Return the [x, y] coordinate for the center point of the cell that contains the specified text.  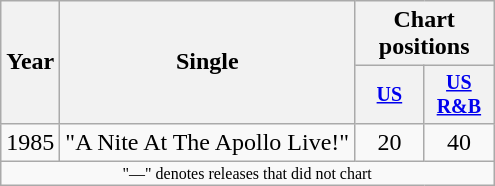
40 [458, 142]
Single [208, 62]
Year [30, 62]
"—" denotes releases that did not chart [248, 173]
US [390, 94]
Chart positions [424, 34]
USR&B [458, 94]
"A Nite At The Apollo Live!" [208, 142]
20 [390, 142]
1985 [30, 142]
